Output the (x, y) coordinate of the center of the cell containing the given text.  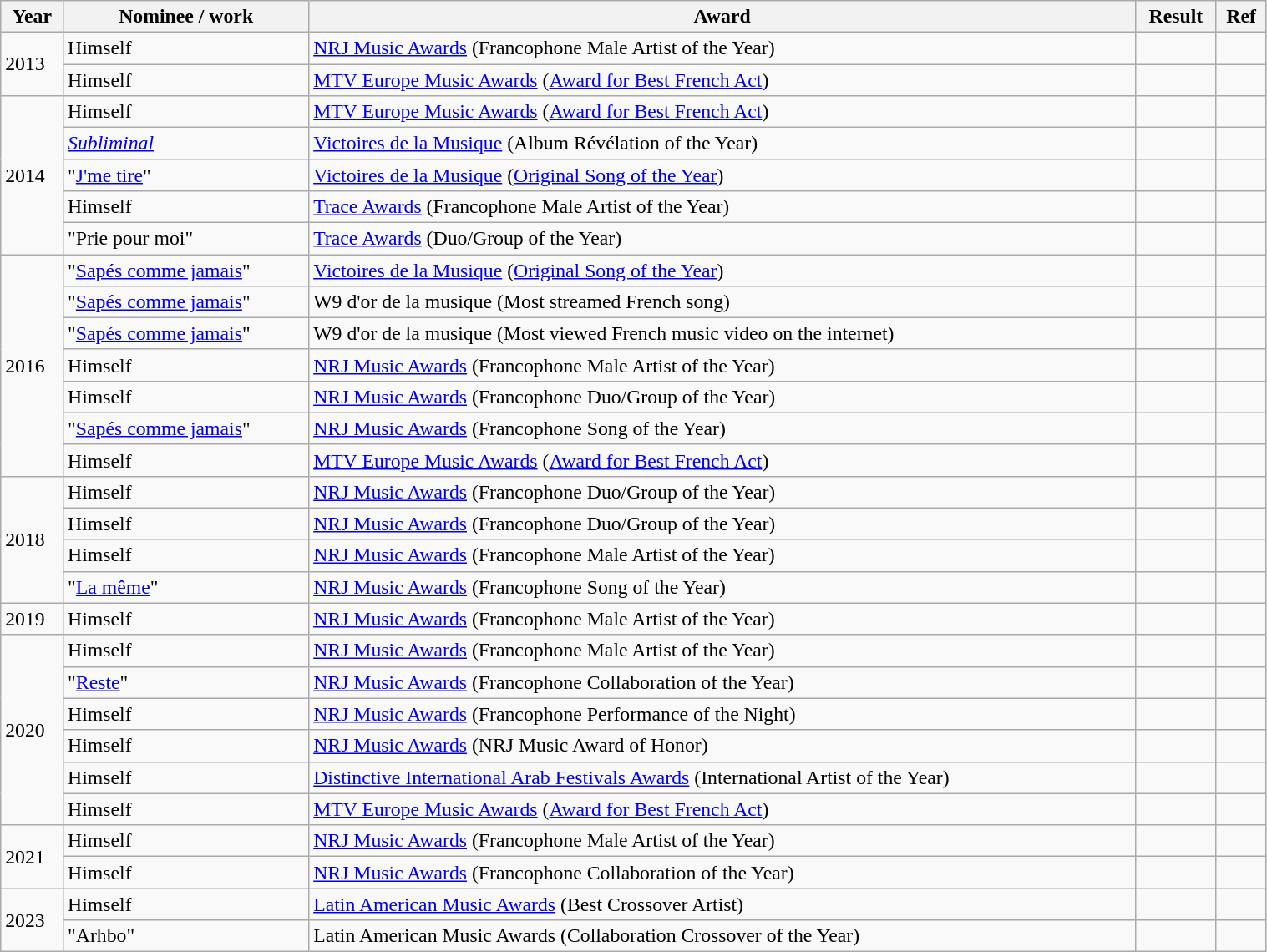
W9 d'or de la musique (Most viewed French music video on the internet) (722, 333)
"J'me tire" (186, 175)
NRJ Music Awards (NRJ Music Award of Honor) (722, 746)
Award (722, 17)
Trace Awards (Francophone Male Artist of the Year) (722, 206)
"La même" (186, 587)
Trace Awards (Duo/Group of the Year) (722, 238)
"Arhbo" (186, 936)
2021 (32, 857)
Ref (1241, 17)
2014 (32, 175)
2018 (32, 539)
2020 (32, 730)
Victoires de la Musique (Album Révélation of the Year) (722, 143)
2016 (32, 365)
2019 (32, 619)
Latin American Music Awards (Collaboration Crossover of the Year) (722, 936)
2013 (32, 64)
NRJ Music Awards (Francophone Performance of the Night) (722, 714)
Distinctive International Arab Festivals Awards (International Artist of the Year) (722, 777)
Year (32, 17)
Subliminal (186, 143)
Result (1176, 17)
"Reste" (186, 682)
2023 (32, 920)
W9 d'or de la musique (Most streamed French song) (722, 301)
Nominee / work (186, 17)
"Prie pour moi" (186, 238)
Latin American Music Awards (Best Crossover Artist) (722, 904)
